From the cell containing the given text, extract its center point as (X, Y) coordinate. 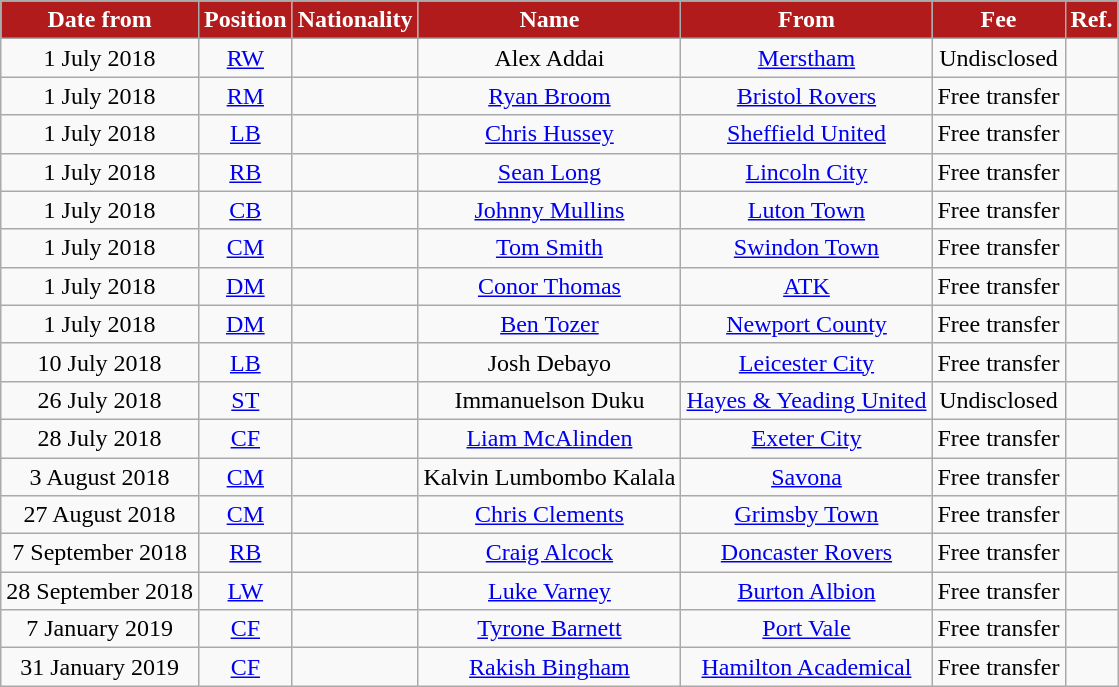
RM (245, 96)
Burton Albion (806, 591)
26 July 2018 (100, 400)
3 August 2018 (100, 477)
31 January 2019 (100, 667)
Hamilton Academical (806, 667)
Leicester City (806, 362)
Lincoln City (806, 172)
Swindon Town (806, 248)
Bristol Rovers (806, 96)
Luton Town (806, 210)
Tyrone Barnett (550, 629)
Name (550, 20)
Ref. (1092, 20)
Sheffield United (806, 134)
Exeter City (806, 438)
7 September 2018 (100, 553)
Kalvin Lumbombo Kalala (550, 477)
28 July 2018 (100, 438)
Savona (806, 477)
Hayes & Yeading United (806, 400)
Port Vale (806, 629)
28 September 2018 (100, 591)
Ryan Broom (550, 96)
Luke Varney (550, 591)
Chris Clements (550, 515)
Conor Thomas (550, 286)
Craig Alcock (550, 553)
7 January 2019 (100, 629)
Chris Hussey (550, 134)
From (806, 20)
Tom Smith (550, 248)
ST (245, 400)
Position (245, 20)
Liam McAlinden (550, 438)
Immanuelson Duku (550, 400)
Merstham (806, 58)
Nationality (355, 20)
Date from (100, 20)
10 July 2018 (100, 362)
LW (245, 591)
Fee (998, 20)
Doncaster Rovers (806, 553)
Sean Long (550, 172)
Ben Tozer (550, 324)
Grimsby Town (806, 515)
27 August 2018 (100, 515)
Johnny Mullins (550, 210)
Rakish Bingham (550, 667)
Alex Addai (550, 58)
RW (245, 58)
Josh Debayo (550, 362)
Newport County (806, 324)
CB (245, 210)
ATK (806, 286)
